From the cell containing the given text, extract its center point as [x, y] coordinate. 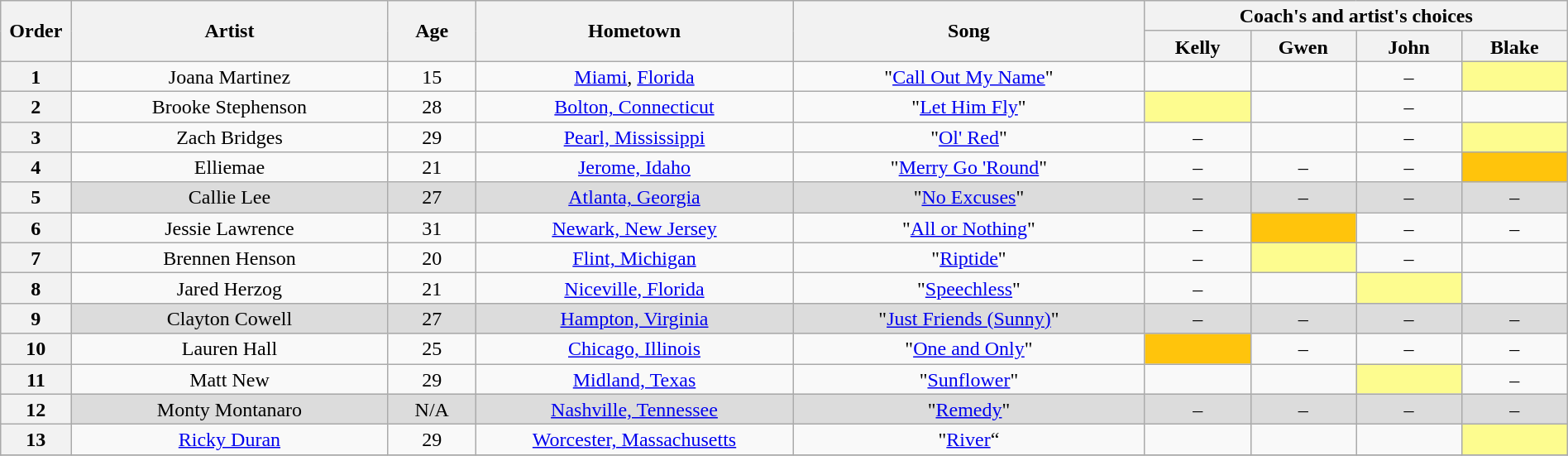
Nashville, Tennessee [633, 409]
12 [36, 409]
Callie Lee [230, 197]
"River“ [969, 440]
20 [432, 258]
Brennen Henson [230, 258]
Jerome, Idaho [633, 167]
Artist [230, 31]
Hometown [633, 31]
N/A [432, 409]
"Let Him Fly" [969, 106]
Miami, Florida [633, 76]
3 [36, 137]
Atlanta, Georgia [633, 197]
31 [432, 228]
Gwen [1303, 46]
5 [36, 197]
"Remedy" [969, 409]
Midland, Texas [633, 379]
1 [36, 76]
2 [36, 106]
Jared Herzog [230, 288]
John [1409, 46]
Chicago, Illinois [633, 349]
Blake [1514, 46]
Order [36, 31]
Brooke Stephenson [230, 106]
Joana Martinez [230, 76]
4 [36, 167]
"All or Nothing" [969, 228]
Age [432, 31]
"Riptide" [969, 258]
Ricky Duran [230, 440]
Matt New [230, 379]
13 [36, 440]
Hampton, Virginia [633, 318]
"Sunflower" [969, 379]
"Speechless" [969, 288]
Clayton Cowell [230, 318]
7 [36, 258]
9 [36, 318]
Monty Montanaro [230, 409]
28 [432, 106]
"Call Out My Name" [969, 76]
Bolton, Connecticut [633, 106]
8 [36, 288]
"No Excuses" [969, 197]
10 [36, 349]
Song [969, 31]
Newark, New Jersey [633, 228]
"Just Friends (Sunny)" [969, 318]
Coach's and artist's choices [1356, 17]
"One and Only" [969, 349]
Jessie Lawrence [230, 228]
Niceville, Florida [633, 288]
"Ol' Red" [969, 137]
Kelly [1198, 46]
Worcester, Massachusetts [633, 440]
11 [36, 379]
Lauren Hall [230, 349]
Elliemae [230, 167]
"Merry Go 'Round" [969, 167]
15 [432, 76]
6 [36, 228]
25 [432, 349]
Pearl, Mississippi [633, 137]
Flint, Michigan [633, 258]
Zach Bridges [230, 137]
